Extract the [x, y] coordinate from the center of the cell holding the provided text.  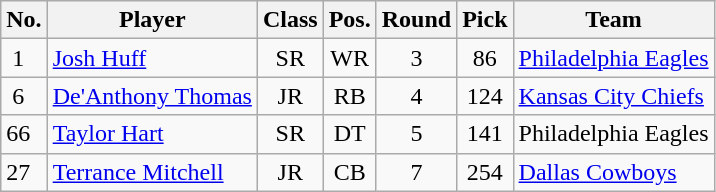
Team [614, 20]
RB [350, 96]
86 [485, 58]
Pos. [350, 20]
4 [416, 96]
Pick [485, 20]
Dallas Cowboys [614, 172]
141 [485, 134]
7 [416, 172]
WR [350, 58]
DT [350, 134]
No. [24, 20]
Round [416, 20]
Josh Huff [152, 58]
6 [24, 96]
Kansas City Chiefs [614, 96]
Player [152, 20]
27 [24, 172]
Terrance Mitchell [152, 172]
CB [350, 172]
1 [24, 58]
254 [485, 172]
124 [485, 96]
De'Anthony Thomas [152, 96]
Taylor Hart [152, 134]
3 [416, 58]
5 [416, 134]
66 [24, 134]
Class [290, 20]
